For the text-containing cell, return its midpoint in (X, Y) coordinate format. 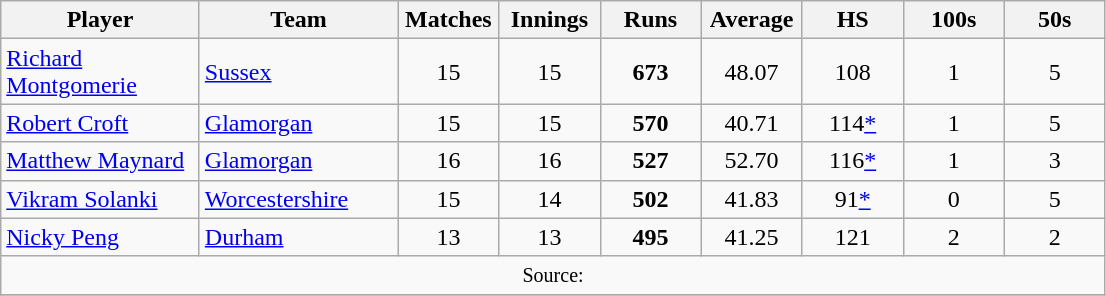
Worcestershire (298, 199)
108 (852, 72)
40.71 (752, 123)
Innings (550, 20)
Runs (650, 20)
Durham (298, 237)
495 (650, 237)
Sussex (298, 72)
50s (1054, 20)
Nicky Peng (100, 237)
48.07 (752, 72)
121 (852, 237)
14 (550, 199)
502 (650, 199)
41.25 (752, 237)
100s (954, 20)
Matthew Maynard (100, 161)
Player (100, 20)
Richard Montgomerie (100, 72)
Vikram Solanki (100, 199)
Robert Croft (100, 123)
91* (852, 199)
HS (852, 20)
52.70 (752, 161)
0 (954, 199)
114* (852, 123)
116* (852, 161)
Team (298, 20)
41.83 (752, 199)
570 (650, 123)
3 (1054, 161)
527 (650, 161)
Average (752, 20)
Matches (448, 20)
Source: (554, 275)
673 (650, 72)
